Determine the [X, Y] coordinate at the center of the cell enclosing the given text.  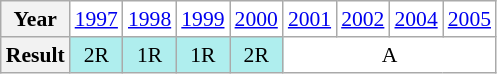
Result [36, 55]
Year [36, 19]
1997 [96, 19]
2005 [470, 19]
2002 [362, 19]
2000 [256, 19]
2001 [310, 19]
A [390, 55]
1999 [202, 19]
1998 [150, 19]
2004 [416, 19]
